Detect which cell encompasses the target text, then output its (x, y) center coordinate. 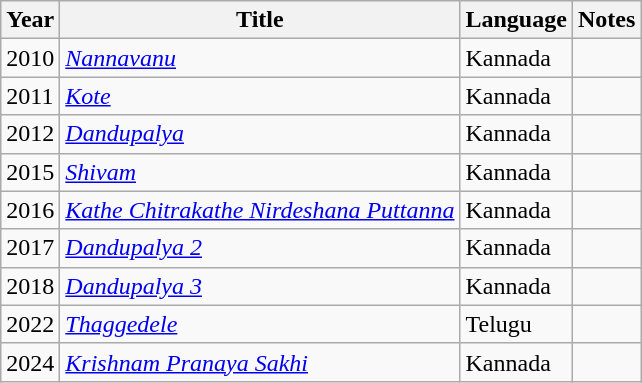
2017 (30, 248)
2024 (30, 362)
Dandupalya 2 (260, 248)
2018 (30, 286)
Dandupalya (260, 134)
Year (30, 20)
Notes (606, 20)
2016 (30, 210)
Kathe Chitrakathe Nirdeshana Puttanna (260, 210)
2011 (30, 96)
Dandupalya 3 (260, 286)
Title (260, 20)
2022 (30, 324)
Krishnam Pranaya Sakhi (260, 362)
Language (516, 20)
2012 (30, 134)
2015 (30, 172)
2010 (30, 58)
Telugu (516, 324)
Thaggedele (260, 324)
Shivam (260, 172)
Nannavanu (260, 58)
Kote (260, 96)
